Extract the [x, y] coordinate from the center of the cell holding the provided text.  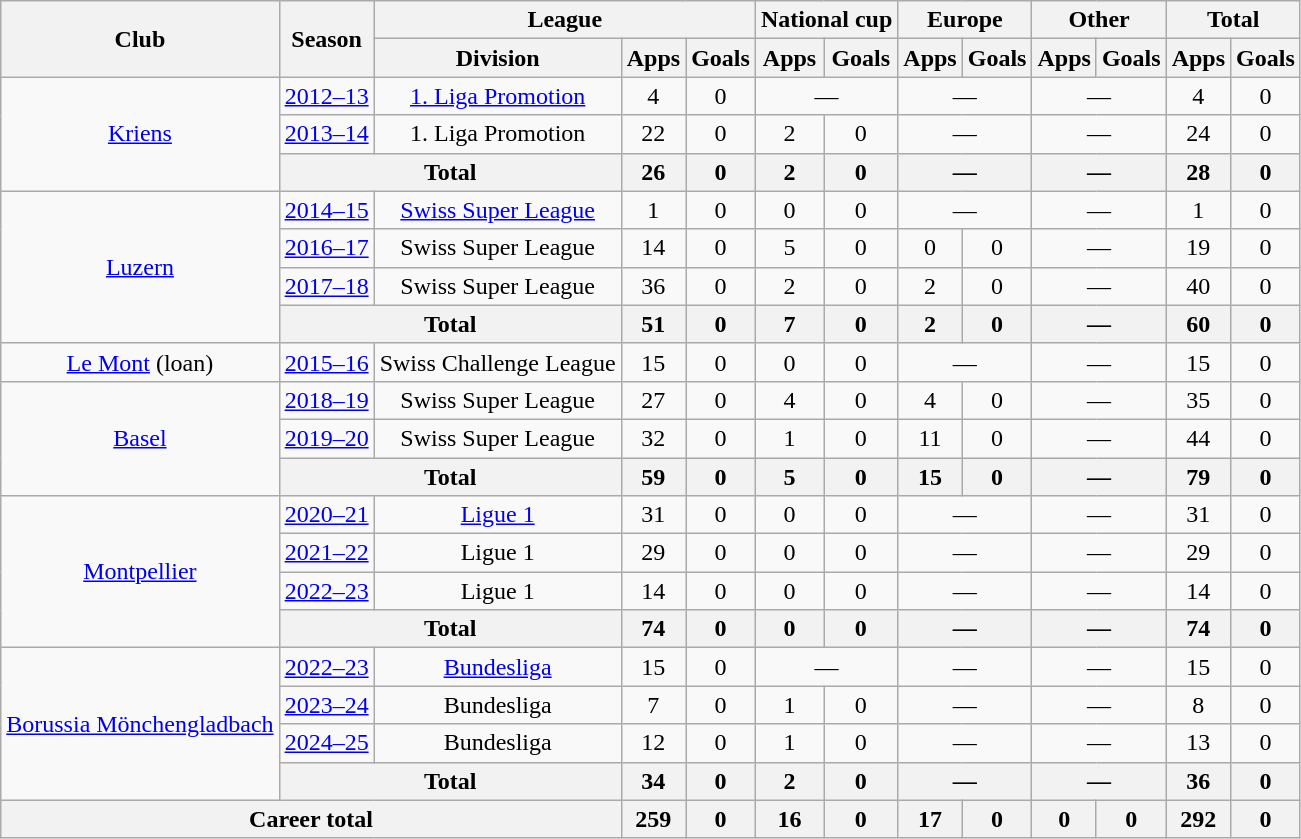
259 [653, 819]
35 [1198, 400]
292 [1198, 819]
Luzern [140, 267]
79 [1198, 477]
8 [1198, 705]
National cup [826, 20]
Career total [311, 819]
League [564, 20]
Borussia Mönchengladbach [140, 724]
Swiss Challenge League [498, 362]
24 [1198, 134]
Basel [140, 438]
34 [653, 781]
26 [653, 172]
16 [789, 819]
2012–13 [326, 96]
51 [653, 324]
11 [930, 438]
Club [140, 39]
27 [653, 400]
Other [1099, 20]
44 [1198, 438]
60 [1198, 324]
2013–14 [326, 134]
2015–16 [326, 362]
Europe [965, 20]
Montpellier [140, 572]
28 [1198, 172]
12 [653, 743]
2018–19 [326, 400]
2017–18 [326, 286]
2023–24 [326, 705]
2016–17 [326, 248]
40 [1198, 286]
2021–22 [326, 553]
32 [653, 438]
19 [1198, 248]
13 [1198, 743]
Season [326, 39]
2014–15 [326, 210]
Le Mont (loan) [140, 362]
22 [653, 134]
59 [653, 477]
Division [498, 58]
2024–25 [326, 743]
17 [930, 819]
2020–21 [326, 515]
2019–20 [326, 438]
Kriens [140, 134]
